Return the (x, y) coordinate for the center point of the cell that contains the specified text.  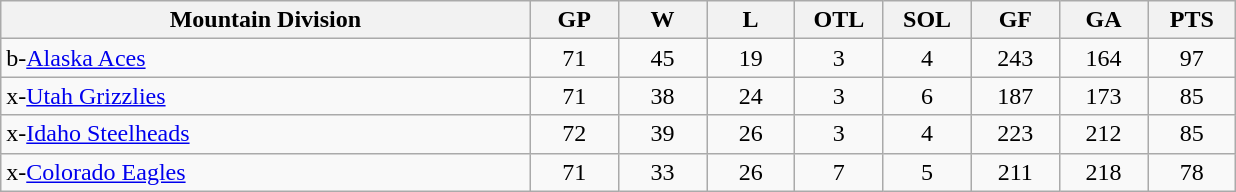
78 (1192, 172)
x-Utah Grizzlies (266, 96)
OTL (839, 20)
PTS (1192, 20)
45 (662, 58)
GF (1015, 20)
6 (927, 96)
38 (662, 96)
212 (1103, 134)
GP (574, 20)
243 (1015, 58)
5 (927, 172)
W (662, 20)
b-Alaska Aces (266, 58)
72 (574, 134)
97 (1192, 58)
33 (662, 172)
218 (1103, 172)
39 (662, 134)
7 (839, 172)
x-Idaho Steelheads (266, 134)
SOL (927, 20)
L (751, 20)
173 (1103, 96)
187 (1015, 96)
211 (1015, 172)
x-Colorado Eagles (266, 172)
24 (751, 96)
223 (1015, 134)
Mountain Division (266, 20)
19 (751, 58)
GA (1103, 20)
164 (1103, 58)
